Search for the cell housing the specified text and yield its [x, y] center coordinate. 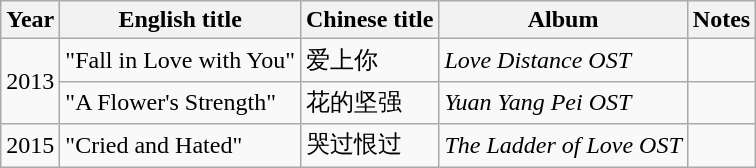
2013 [30, 82]
"Fall in Love with You" [180, 60]
哭过恨过 [369, 146]
Album [563, 20]
Love Distance OST [563, 60]
"Cried and Hated" [180, 146]
2015 [30, 146]
Notes [721, 20]
爱上你 [369, 60]
Yuan Yang Pei OST [563, 102]
The Ladder of Love OST [563, 146]
Year [30, 20]
English title [180, 20]
"A Flower's Strength" [180, 102]
Chinese title [369, 20]
花的坚强 [369, 102]
